Extract the [x, y] coordinate from the center of the cell holding the provided text.  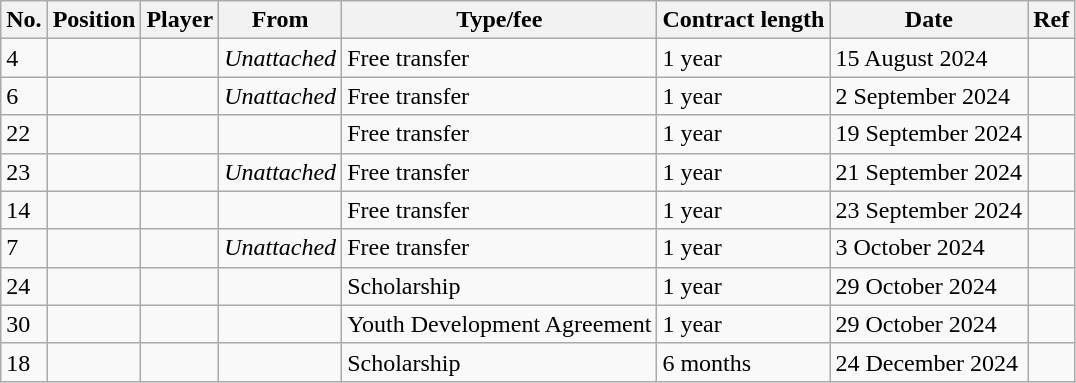
19 September 2024 [929, 134]
21 September 2024 [929, 172]
2 September 2024 [929, 96]
Youth Development Agreement [500, 324]
18 [24, 362]
6 months [744, 362]
Type/fee [500, 20]
4 [24, 58]
24 December 2024 [929, 362]
3 October 2024 [929, 248]
30 [24, 324]
6 [24, 96]
7 [24, 248]
Position [94, 20]
22 [24, 134]
Date [929, 20]
Ref [1052, 20]
No. [24, 20]
23 [24, 172]
Player [180, 20]
From [280, 20]
24 [24, 286]
14 [24, 210]
23 September 2024 [929, 210]
Contract length [744, 20]
15 August 2024 [929, 58]
